Detect which cell encompasses the target text, then output its (X, Y) center coordinate. 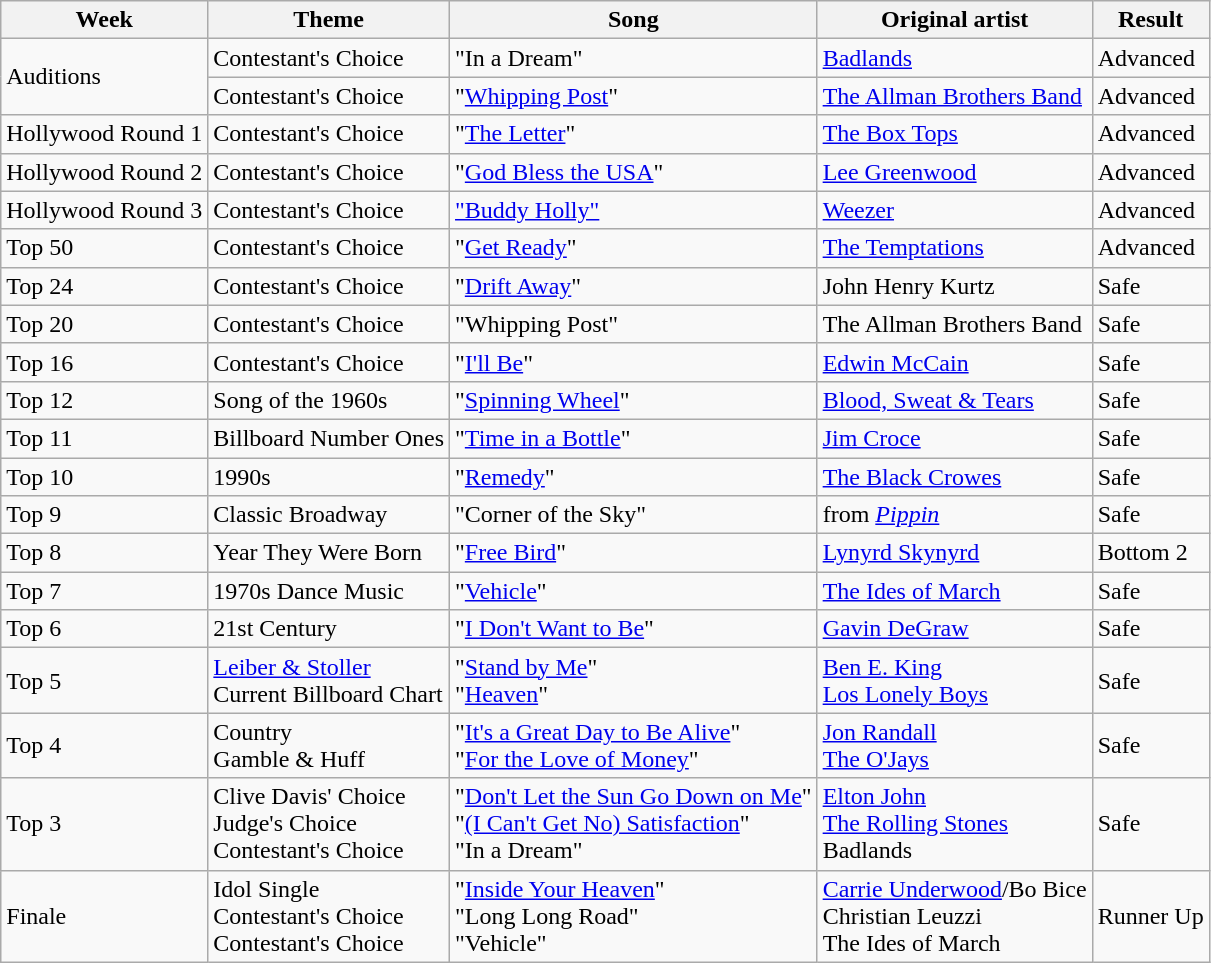
"Time in a Bottle" (634, 438)
"Don't Let the Sun Go Down on Me""(I Can't Get No) Satisfaction""In a Dream" (634, 824)
Badlands (954, 58)
"Free Bird" (634, 553)
1970s Dance Music (329, 591)
Week (104, 20)
Classic Broadway (329, 515)
1990s (329, 477)
"Remedy" (634, 477)
Carrie Underwood/Bo BiceChristian LeuzziThe Ides of March (954, 916)
Hollywood Round 1 (104, 134)
Top 12 (104, 400)
The Black Crowes (954, 477)
Blood, Sweat & Tears (954, 400)
Auditions (104, 77)
Gavin DeGraw (954, 629)
Ben E. KingLos Lonely Boys (954, 680)
Top 20 (104, 324)
Clive Davis' ChoiceJudge's ChoiceContestant's Choice (329, 824)
Top 16 (104, 362)
21st Century (329, 629)
Top 4 (104, 746)
Top 9 (104, 515)
"Corner of the Sky" (634, 515)
"Buddy Holly" (634, 210)
The Ides of March (954, 591)
Billboard Number Ones (329, 438)
Edwin McCain (954, 362)
"Inside Your Heaven""Long Long Road""Vehicle" (634, 916)
Song of the 1960s (329, 400)
"I'll Be" (634, 362)
Song (634, 20)
John Henry Kurtz (954, 286)
"The Letter" (634, 134)
CountryGamble & Huff (329, 746)
"It's a Great Day to Be Alive""For the Love of Money" (634, 746)
Hollywood Round 3 (104, 210)
"Spinning Wheel" (634, 400)
Elton JohnThe Rolling StonesBadlands (954, 824)
Bottom 2 (1150, 553)
from Pippin (954, 515)
"Vehicle" (634, 591)
"In a Dream" (634, 58)
The Box Tops (954, 134)
Jon RandallThe O'Jays (954, 746)
Top 10 (104, 477)
"God Bless the USA" (634, 172)
Original artist (954, 20)
Runner Up (1150, 916)
Hollywood Round 2 (104, 172)
Top 8 (104, 553)
Top 6 (104, 629)
"Get Ready" (634, 248)
Top 24 (104, 286)
Top 11 (104, 438)
Leiber & StollerCurrent Billboard Chart (329, 680)
Top 5 (104, 680)
Idol SingleContestant's ChoiceContestant's Choice (329, 916)
Top 7 (104, 591)
Top 3 (104, 824)
Lee Greenwood (954, 172)
Weezer (954, 210)
Theme (329, 20)
Finale (104, 916)
Jim Croce (954, 438)
The Temptations (954, 248)
"I Don't Want to Be" (634, 629)
"Drift Away" (634, 286)
"Stand by Me""Heaven" (634, 680)
Top 50 (104, 248)
Lynyrd Skynyrd (954, 553)
Year They Were Born (329, 553)
Result (1150, 20)
